Scan for the cell matching the given text and deliver its (x, y) coordinate at center. 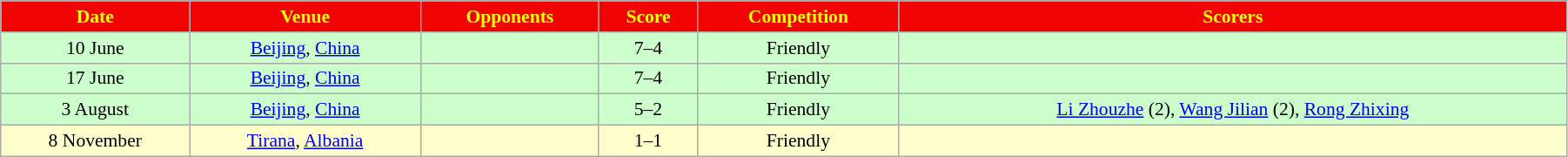
Venue (305, 17)
8 November (96, 141)
3 August (96, 110)
Date (96, 17)
Opponents (510, 17)
1–1 (647, 141)
Scorers (1232, 17)
Score (647, 17)
5–2 (647, 110)
Competition (799, 17)
17 June (96, 78)
10 June (96, 48)
Li Zhouzhe (2), Wang Jilian (2), Rong Zhixing (1232, 110)
Tirana, Albania (305, 141)
